For the text-containing cell, return its midpoint in (x, y) coordinate format. 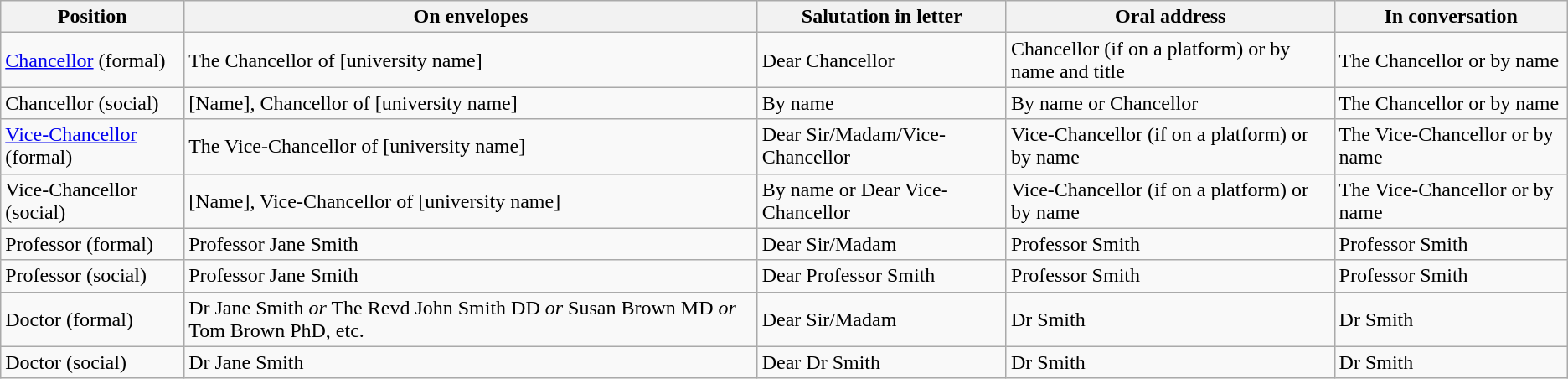
Professor (formal) (92, 244)
Doctor (formal) (92, 319)
Professor (social) (92, 276)
By name or Chancellor (1170, 103)
On envelopes (471, 17)
By name or Dear Vice-Chancellor (881, 201)
By name (881, 103)
Chancellor (formal) (92, 60)
Dr Jane Smith or The Revd John Smith DD or Susan Brown MD or Tom Brown PhD, etc. (471, 319)
The Vice-Chancellor of [university name] (471, 146)
Chancellor (if on a platform) or by name and title (1170, 60)
Dear Chancellor (881, 60)
Dear Dr Smith (881, 362)
[Name], Chancellor of [university name] (471, 103)
[Name], Vice-Chancellor of [university name] (471, 201)
Position (92, 17)
Dear Professor Smith (881, 276)
Vice-Chancellor (social) (92, 201)
Dear Sir/Madam/Vice-Chancellor (881, 146)
Oral address (1170, 17)
In conversation (1451, 17)
Chancellor (social) (92, 103)
Doctor (social) (92, 362)
The Chancellor of [university name] (471, 60)
Vice-Chancellor (formal) (92, 146)
Dr Jane Smith (471, 362)
Salutation in letter (881, 17)
